Return (X, Y) of the center of cell containing provided text 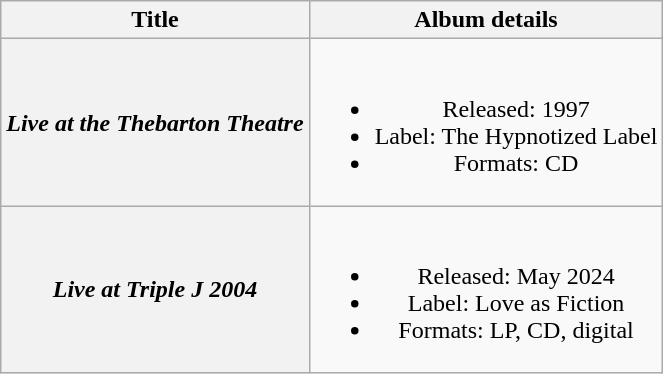
Released: May 2024Label: Love as FictionFormats: LP, CD, digital (486, 290)
Live at the Thebarton Theatre (155, 122)
Title (155, 20)
Album details (486, 20)
Released: 1997Label: The Hypnotized LabelFormats: CD (486, 122)
Live at Triple J 2004 (155, 290)
